Find where the given text appears and provide that cell's center as [x, y] coordinate. 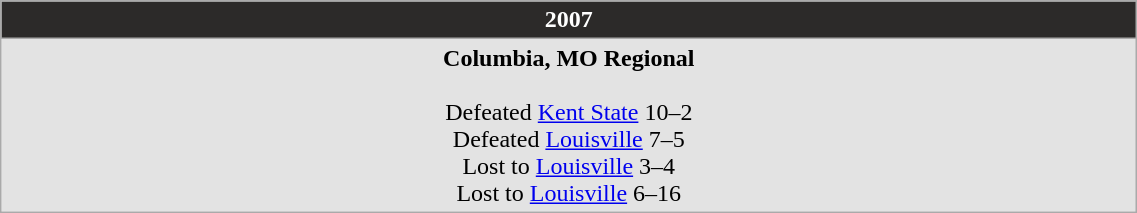
2007 [569, 20]
Columbia, MO RegionalDefeated Kent State 10–2 Defeated Louisville 7–5 Lost to Louisville 3–4 Lost to Louisville 6–16 [569, 126]
